Pinpoint the cell where the given text exists, returning its (X, Y) midpoint coordinate. 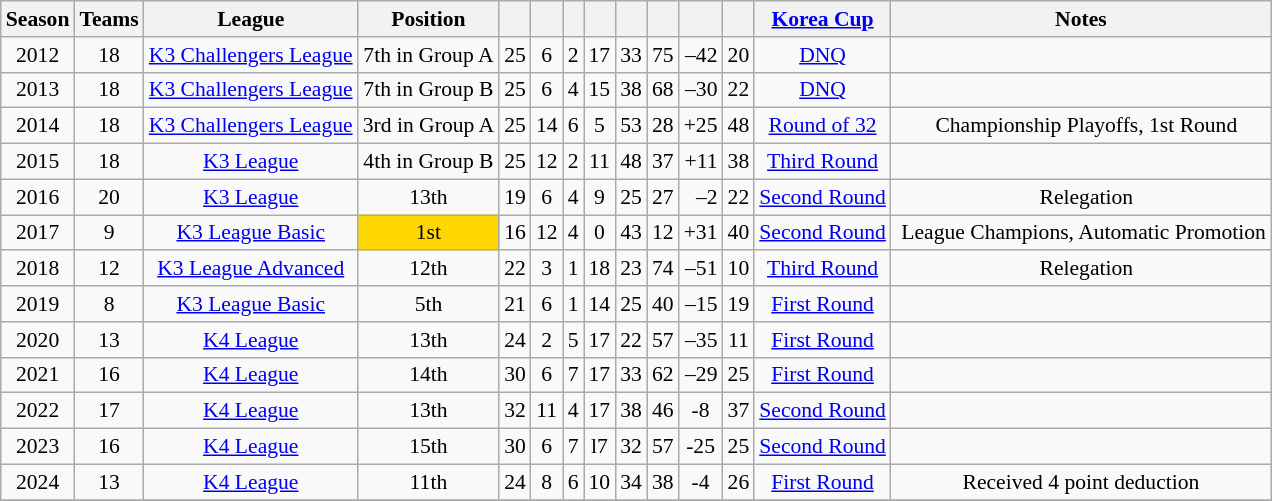
2024 (38, 482)
62 (663, 375)
–42 (701, 55)
Position (428, 19)
23 (631, 269)
21 (515, 304)
–15 (701, 304)
2019 (38, 304)
League (251, 19)
–30 (701, 90)
7th in Group B (428, 90)
2016 (38, 197)
53 (631, 126)
3rd in Group A (428, 126)
–29 (701, 375)
+25 (701, 126)
League Champions, Automatic Promotion (1081, 233)
l7 (600, 447)
46 (663, 411)
28 (663, 126)
-8 (701, 411)
68 (663, 90)
75 (663, 55)
2021 (38, 375)
–2 (701, 197)
14th (428, 375)
Round of 32 (822, 126)
43 (631, 233)
26 (739, 482)
2023 (38, 447)
0 (600, 233)
2012 (38, 55)
Received 4 point deduction (1081, 482)
1st (428, 233)
Korea Cup (822, 19)
15 (600, 90)
74 (663, 269)
7th in Group A (428, 55)
-25 (701, 447)
2015 (38, 162)
+11 (701, 162)
K3 League Advanced (251, 269)
12th (428, 269)
2013 (38, 90)
2017 (38, 233)
2018 (38, 269)
2020 (38, 340)
–51 (701, 269)
–35 (701, 340)
Championship Playoffs, 1st Round (1081, 126)
4th in Group B (428, 162)
3 (547, 269)
2022 (38, 411)
5th (428, 304)
2014 (38, 126)
+31 (701, 233)
Season (38, 19)
34 (631, 482)
-4 (701, 482)
Teams (108, 19)
15th (428, 447)
11th (428, 482)
27 (663, 197)
Notes (1081, 19)
